Scan for the cell matching the given text and deliver its (x, y) coordinate at center. 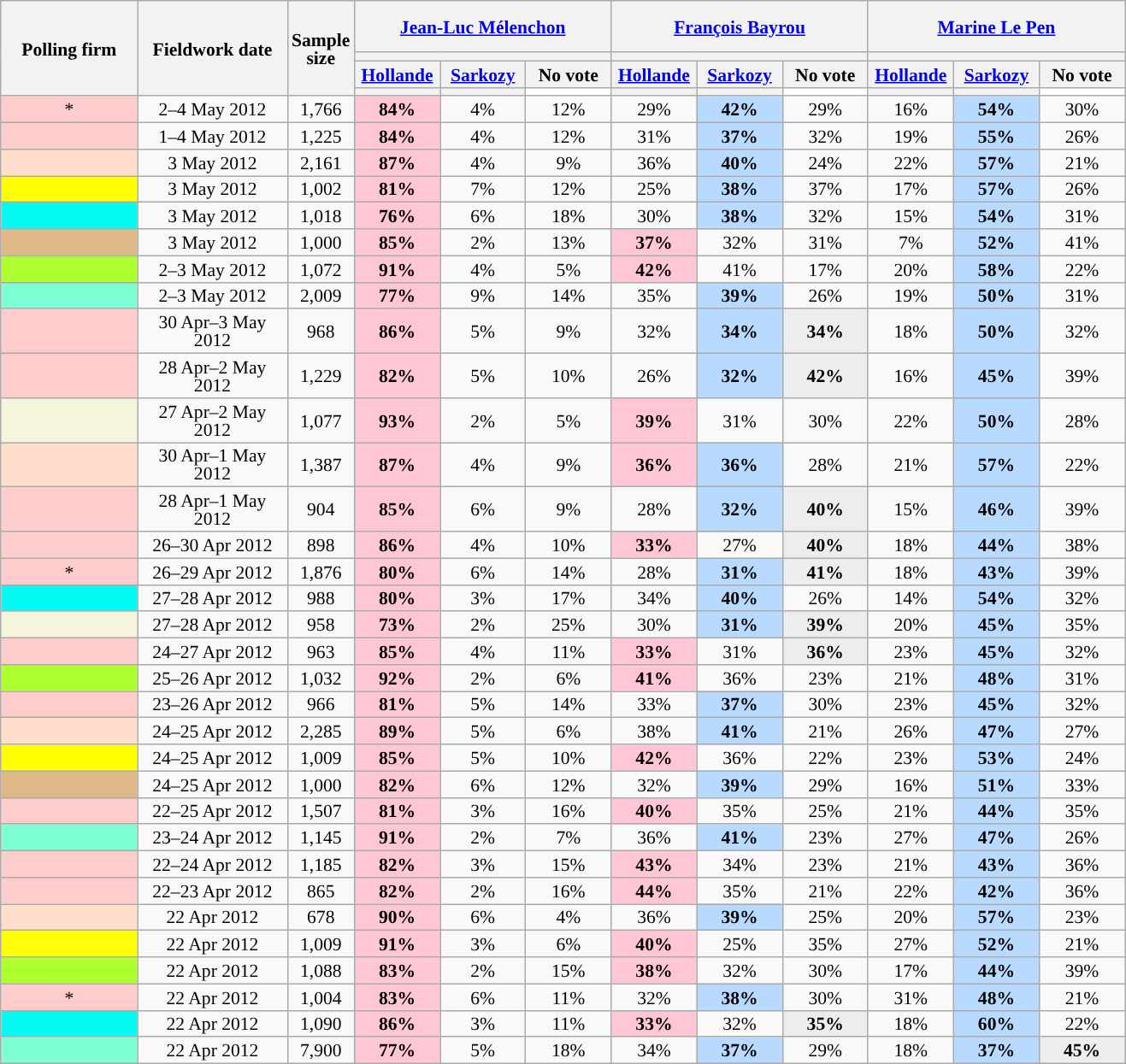
22–24 Apr 2012 (212, 865)
1,090 (321, 1024)
François Bayrou (740, 26)
73% (397, 626)
90% (397, 918)
58% (996, 268)
968 (321, 332)
1,077 (321, 420)
92% (397, 679)
1,507 (321, 810)
678 (321, 918)
1,387 (321, 465)
898 (321, 545)
988 (321, 598)
Jean-Luc Mélenchon (482, 26)
46% (996, 509)
1,185 (321, 865)
Fieldwork date (212, 48)
1,072 (321, 268)
1,225 (321, 137)
1,229 (321, 376)
1,032 (321, 679)
Polling firm (69, 48)
963 (321, 651)
1,766 (321, 109)
51% (996, 785)
24–27 Apr 2012 (212, 651)
53% (996, 757)
25–26 Apr 2012 (212, 679)
1,018 (321, 215)
76% (397, 215)
89% (397, 732)
1,145 (321, 838)
Samplesize (321, 48)
28 Apr–2 May 2012 (212, 376)
1,002 (321, 190)
23–26 Apr 2012 (212, 704)
22–23 Apr 2012 (212, 891)
1,004 (321, 996)
55% (996, 137)
28 Apr–1 May 2012 (212, 509)
2–4 May 2012 (212, 109)
60% (996, 1024)
1,876 (321, 571)
22–25 Apr 2012 (212, 810)
966 (321, 704)
27 Apr–2 May 2012 (212, 420)
1,088 (321, 971)
26–29 Apr 2012 (212, 571)
23–24 Apr 2012 (212, 838)
1–4 May 2012 (212, 137)
30 Apr–3 May 2012 (212, 332)
Marine Le Pen (996, 26)
7,900 (321, 1051)
93% (397, 420)
2,009 (321, 296)
13% (569, 243)
2,285 (321, 732)
865 (321, 891)
904 (321, 509)
2,161 (321, 162)
958 (321, 626)
30 Apr–1 May 2012 (212, 465)
26–30 Apr 2012 (212, 545)
